Pinpoint the cell where the given text exists, returning its (X, Y) midpoint coordinate. 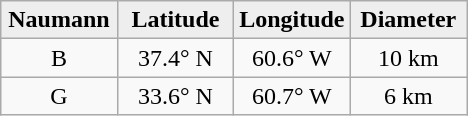
Naumann (59, 20)
60.6° W (292, 58)
60.7° W (292, 96)
G (59, 96)
Latitude (175, 20)
Diameter (408, 20)
6 km (408, 96)
Longitude (292, 20)
B (59, 58)
33.6° N (175, 96)
37.4° N (175, 58)
10 km (408, 58)
